Capture the cell that displays the provided text and extract its [x, y] central coordinate. 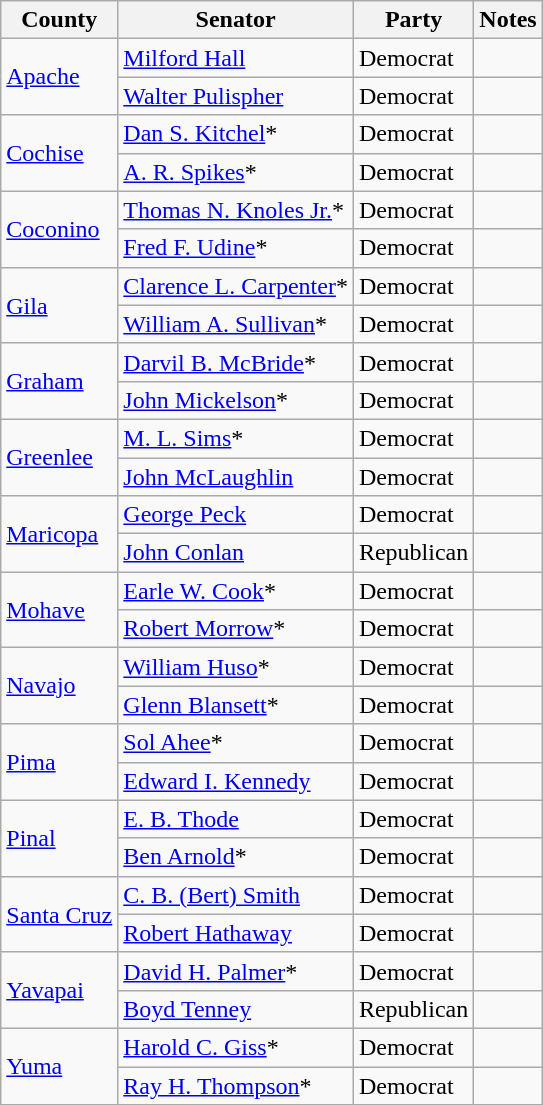
Dan S. Kitchel* [236, 134]
Milford Hall [236, 58]
E. B. Thode [236, 819]
Pima [60, 762]
Robert Hathaway [236, 933]
Robert Morrow* [236, 629]
George Peck [236, 515]
Coconino [60, 229]
Yuma [60, 1066]
Yavapai [60, 990]
Darvil B. McBride* [236, 362]
Clarence L. Carpenter* [236, 286]
John Mickelson* [236, 400]
Graham [60, 381]
Sol Ahee* [236, 743]
C. B. (Bert) Smith [236, 895]
Senator [236, 20]
Ben Arnold* [236, 857]
William A. Sullivan* [236, 324]
Apache [60, 77]
Cochise [60, 153]
William Huso* [236, 667]
Edward I. Kennedy [236, 781]
John McLaughlin [236, 477]
A. R. Spikes* [236, 172]
Harold C. Giss* [236, 1047]
Mohave [60, 610]
Ray H. Thompson* [236, 1085]
County [60, 20]
Greenlee [60, 457]
Fred F. Udine* [236, 248]
Walter Pulispher [236, 96]
Thomas N. Knoles Jr.* [236, 210]
Boyd Tenney [236, 1009]
Gila [60, 305]
David H. Palmer* [236, 971]
John Conlan [236, 553]
Navajo [60, 686]
Santa Cruz [60, 914]
Earle W. Cook* [236, 591]
Glenn Blansett* [236, 705]
Pinal [60, 838]
M. L. Sims* [236, 438]
Notes [508, 20]
Maricopa [60, 534]
Party [413, 20]
